Return (x, y) of the center of cell containing provided text 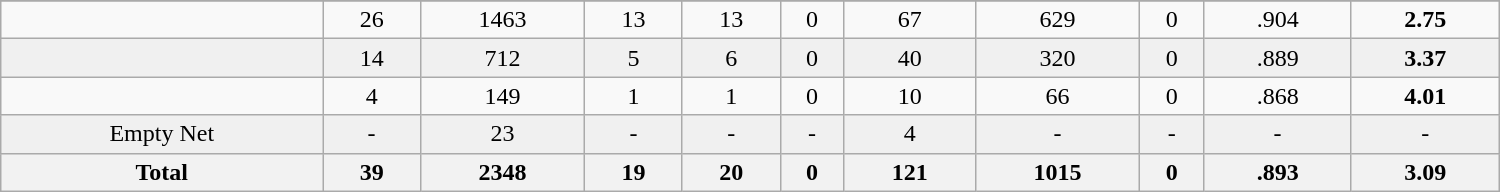
.889 (1278, 58)
629 (1057, 20)
26 (372, 20)
19 (634, 172)
66 (1057, 96)
23 (502, 134)
Empty Net (162, 134)
.893 (1278, 172)
4.01 (1425, 96)
.868 (1278, 96)
Total (162, 172)
20 (731, 172)
1463 (502, 20)
2.75 (1425, 20)
10 (910, 96)
712 (502, 58)
67 (910, 20)
3.37 (1425, 58)
2348 (502, 172)
121 (910, 172)
.904 (1278, 20)
1015 (1057, 172)
3.09 (1425, 172)
40 (910, 58)
5 (634, 58)
14 (372, 58)
149 (502, 96)
320 (1057, 58)
6 (731, 58)
39 (372, 172)
